Extract the [X, Y] coordinate from the center of the cell holding the provided text.  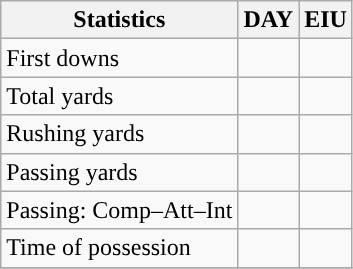
Passing: Comp–Att–Int [120, 210]
First downs [120, 58]
EIU [326, 20]
Passing yards [120, 172]
Statistics [120, 20]
Rushing yards [120, 134]
Time of possession [120, 248]
Total yards [120, 96]
DAY [268, 20]
